From the cell containing the given text, extract its center point as (x, y) coordinate. 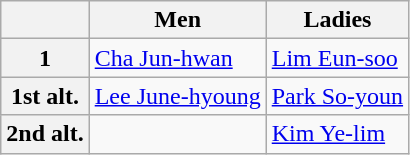
Ladies (337, 20)
Park So-youn (337, 96)
Cha Jun-hwan (178, 58)
1 (45, 58)
1st alt. (45, 96)
Men (178, 20)
Kim Ye-lim (337, 134)
Lee June-hyoung (178, 96)
Lim Eun-soo (337, 58)
2nd alt. (45, 134)
